For the text-containing cell, return its midpoint in [x, y] coordinate format. 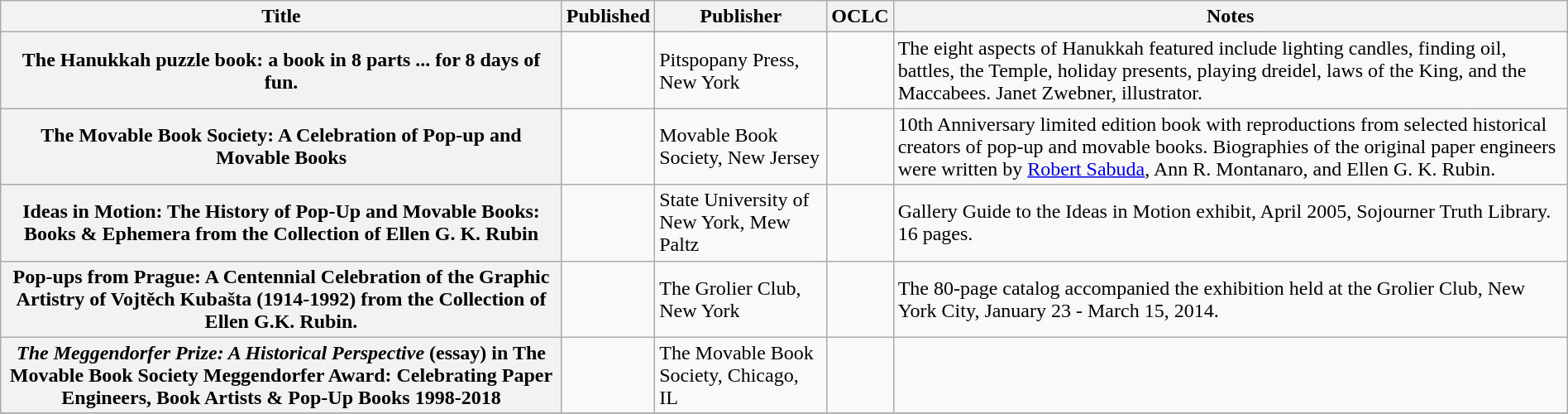
Movable Book Society, New Jersey [741, 147]
Pop-ups from Prague: A Centennial Celebration of the Graphic Artistry of Vojtěch Kubašta (1914-1992) from the Collection of Ellen G.K. Rubin. [281, 299]
Ideas in Motion: The History of Pop-Up and Movable Books: Books & Ephemera from the Collection of Ellen G. K. Rubin [281, 223]
Published [608, 17]
State University of New York, Mew Paltz [741, 223]
Gallery Guide to the Ideas in Motion exhibit, April 2005, Sojourner Truth Library. 16 pages. [1231, 223]
Publisher [741, 17]
The 80-page catalog accompanied the exhibition held at the Grolier Club, New York City, January 23 - March 15, 2014. [1231, 299]
Title [281, 17]
OCLC [860, 17]
Pitspopany Press, New York [741, 70]
Notes [1231, 17]
The Movable Book Society, Chicago, IL [741, 375]
The Grolier Club, New York [741, 299]
The Movable Book Society: A Celebration of Pop-up and Movable Books [281, 147]
The Hanukkah puzzle book: a book in 8 parts ... for 8 days of fun. [281, 70]
